Extract the (x, y) coordinate from the center of the cell holding the provided text.  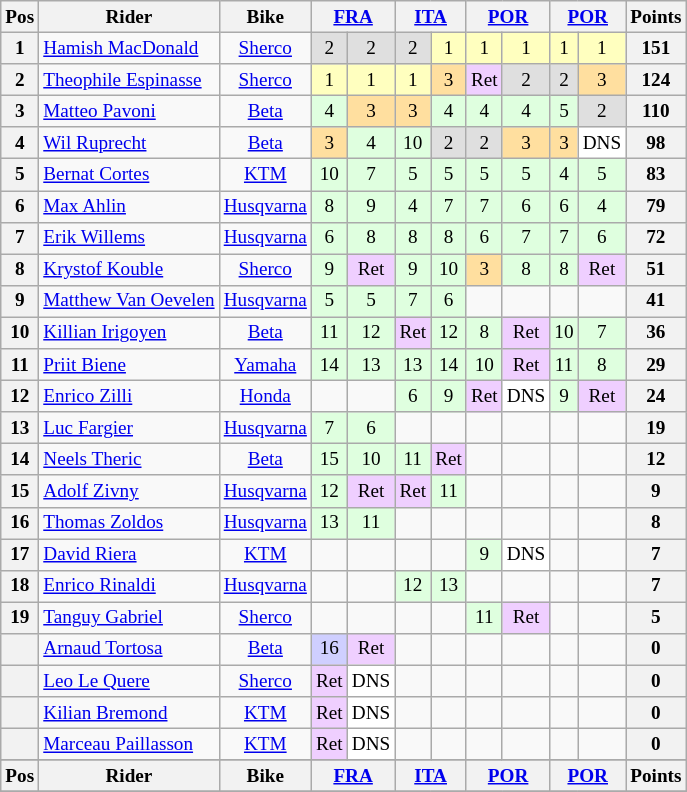
David Riera (129, 554)
Theophile Espinasse (129, 80)
Erik Willems (129, 238)
29 (656, 365)
Thomas Zoldos (129, 523)
Neels Theric (129, 460)
Enrico Zilli (129, 396)
18 (20, 586)
Yamaha (265, 365)
151 (656, 48)
Adolf Zivny (129, 491)
79 (656, 206)
83 (656, 175)
Enrico Rinaldi (129, 586)
Leo Le Quere (129, 681)
124 (656, 80)
Honda (265, 396)
Krystof Kouble (129, 270)
Hamish MacDonald (129, 48)
24 (656, 396)
Priit Biene (129, 365)
Luc Fargier (129, 428)
Tanguy Gabriel (129, 618)
98 (656, 143)
41 (656, 301)
Kilian Bremond (129, 713)
Matteo Pavoni (129, 111)
17 (20, 554)
51 (656, 270)
Wil Ruprecht (129, 143)
Killian Irigoyen (129, 333)
Bernat Cortes (129, 175)
Arnaud Tortosa (129, 649)
36 (656, 333)
72 (656, 238)
Matthew Van Oevelen (129, 301)
Marceau Paillasson (129, 744)
Max Ahlin (129, 206)
110 (656, 111)
